Return the (x, y) coordinate for the center point of the cell that contains the specified text.  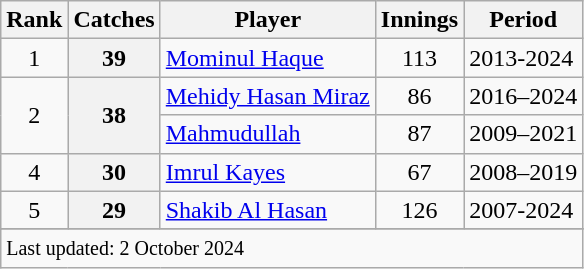
38 (114, 115)
113 (419, 58)
29 (114, 210)
Mahmudullah (268, 134)
Shakib Al Hasan (268, 210)
Mehidy Hasan Miraz (268, 96)
Mominul Haque (268, 58)
1 (34, 58)
2013-2024 (524, 58)
Imrul Kayes (268, 172)
87 (419, 134)
30 (114, 172)
Rank (34, 20)
Last updated: 2 October 2024 (292, 248)
Period (524, 20)
2009–2021 (524, 134)
Innings (419, 20)
2007-2024 (524, 210)
Player (268, 20)
67 (419, 172)
Catches (114, 20)
2016–2024 (524, 96)
39 (114, 58)
2008–2019 (524, 172)
2 (34, 115)
86 (419, 96)
4 (34, 172)
126 (419, 210)
5 (34, 210)
